Detect which cell encompasses the target text, then output its [x, y] center coordinate. 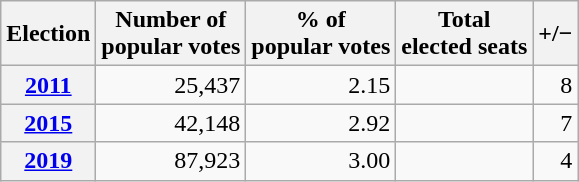
% ofpopular votes [321, 34]
42,148 [171, 123]
3.00 [321, 161]
2.15 [321, 85]
2019 [48, 161]
+/− [556, 34]
87,923 [171, 161]
2.92 [321, 123]
Election [48, 34]
7 [556, 123]
2011 [48, 85]
Totalelected seats [464, 34]
Number ofpopular votes [171, 34]
4 [556, 161]
2015 [48, 123]
25,437 [171, 85]
8 [556, 85]
